Extract the (x, y) coordinate from the center of the cell holding the provided text.  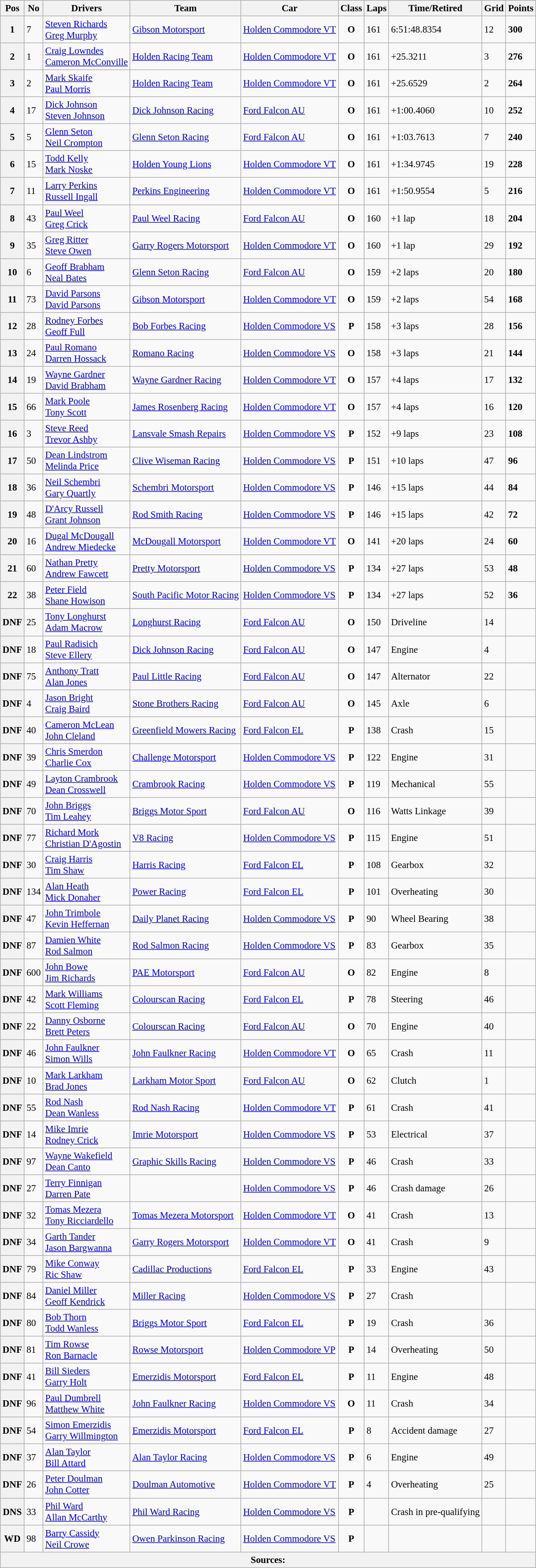
Nathan Pretty Andrew Fawcett (87, 568)
+1:34.9745 (435, 164)
Driveline (435, 622)
80 (33, 1323)
Crash damage (435, 1188)
Steven Richards Greg Murphy (87, 30)
Miller Racing (186, 1296)
Crash in pre-qualifying (435, 1512)
Alternator (435, 677)
116 (377, 811)
6:51:48.8354 (435, 30)
132 (521, 380)
252 (521, 110)
Mark Skaife Paul Morris (87, 83)
Paul Weel Greg Crick (87, 219)
Sources: (268, 1560)
78 (377, 999)
South Pacific Motor Racing (186, 596)
Tomas Mezera Motorsport (186, 1216)
Neil Schembri Gary Quartly (87, 488)
Romano Racing (186, 353)
Cameron McLean John Cleland (87, 730)
Peter Doulman John Cotter (87, 1485)
Tim Rowse Ron Barnacle (87, 1350)
82 (377, 973)
Axle (435, 703)
Holden Commodore VP (290, 1350)
240 (521, 138)
Dugal McDougall Andrew Miedecke (87, 541)
Todd Kelly Mark Noske (87, 164)
Anthony Tratt Alan Jones (87, 677)
Car (290, 8)
Dick Johnson Steven Johnson (87, 110)
Wayne Gardner David Brabham (87, 380)
WD (13, 1538)
Rod Nash Racing (186, 1107)
138 (377, 730)
John Briggs Tim Leahey (87, 811)
Mark Williams Scott Fleming (87, 999)
John Bowe Jim Richards (87, 973)
Larry Perkins Russell Ingall (87, 191)
31 (494, 758)
600 (33, 973)
Mark Poole Tony Scott (87, 407)
Barry Cassidy Neil Crowe (87, 1538)
DNS (13, 1512)
Steering (435, 999)
Mark Larkham Brad Jones (87, 1080)
156 (521, 326)
122 (377, 758)
+10 laps (435, 461)
Craig Lowndes Cameron McConville (87, 57)
79 (33, 1269)
Terry Finnigan Darren Pate (87, 1188)
Paul Dumbrell Matthew White (87, 1404)
Laps (377, 8)
Wheel Bearing (435, 919)
Longhurst Racing (186, 622)
119 (377, 784)
204 (521, 219)
Electrical (435, 1135)
101 (377, 892)
D'Arcy Russell Grant Johnson (87, 515)
61 (377, 1107)
180 (521, 272)
John Faulkner Simon Wills (87, 1054)
192 (521, 245)
PAE Motorsport (186, 973)
Danny Osborne Brett Peters (87, 1026)
Wayne Gardner Racing (186, 380)
Greg Ritter Steve Owen (87, 245)
Chris Smerdon Charlie Cox (87, 758)
144 (521, 353)
Holden Young Lions (186, 164)
Challenge Motorsport (186, 758)
Bill Sieders Garry Holt (87, 1377)
Time/Retired (435, 8)
Drivers (87, 8)
Craig Harris Tim Shaw (87, 865)
Alan Taylor Bill Attard (87, 1457)
66 (33, 407)
77 (33, 838)
Rodney Forbes Geoff Full (87, 326)
Phil Ward Racing (186, 1512)
152 (377, 434)
216 (521, 191)
+20 laps (435, 541)
+1:00.4060 (435, 110)
Imrie Motorsport (186, 1135)
Tomas Mezera Tony Ricciardello (87, 1216)
Rowse Motorsport (186, 1350)
Grid (494, 8)
Mike Conway Ric Shaw (87, 1269)
Schembri Motorsport (186, 488)
52 (494, 596)
+25.3211 (435, 57)
Doulman Automotive (186, 1485)
Crambrook Racing (186, 784)
Phil Ward Allan McCarthy (87, 1512)
Owen Parkinson Racing (186, 1538)
Mechanical (435, 784)
Paul Radisich Steve Ellery (87, 649)
90 (377, 919)
Mike Imrie Rodney Crick (87, 1135)
Cadillac Productions (186, 1269)
Paul Weel Racing (186, 219)
150 (377, 622)
Layton Crambrook Dean Crosswell (87, 784)
David Parsons David Parsons (87, 299)
Paul Romano Darren Hossack (87, 353)
75 (33, 677)
51 (494, 838)
Rod Salmon Racing (186, 946)
168 (521, 299)
Lansvale Smash Repairs (186, 434)
Geoff Brabham Neal Bates (87, 272)
+1:03.7613 (435, 138)
Dean Lindstrom Melinda Price (87, 461)
264 (521, 83)
Watts Linkage (435, 811)
Stone Brothers Racing (186, 703)
300 (521, 30)
Daily Planet Racing (186, 919)
Richard Mork Christian D'Agostin (87, 838)
Jason Bright Craig Baird (87, 703)
Simon Emerzidis Garry Willmington (87, 1431)
Peter Field Shane Howison (87, 596)
Pretty Motorsport (186, 568)
Damien White Rod Salmon (87, 946)
Graphic Skills Racing (186, 1161)
Rod Smith Racing (186, 515)
Clutch (435, 1080)
Clive Wiseman Racing (186, 461)
141 (377, 541)
72 (521, 515)
Daniel Miller Geoff Kendrick (87, 1296)
29 (494, 245)
Garth Tander Jason Bargwanna (87, 1242)
Steve Reed Trevor Ashby (87, 434)
73 (33, 299)
Rod Nash Dean Wanless (87, 1107)
145 (377, 703)
McDougall Motorsport (186, 541)
120 (521, 407)
Glenn Seton Neil Crompton (87, 138)
Accident damage (435, 1431)
98 (33, 1538)
115 (377, 838)
Bob Thorn Todd Wanless (87, 1323)
151 (377, 461)
228 (521, 164)
81 (33, 1350)
Team (186, 8)
Bob Forbes Racing (186, 326)
Power Racing (186, 892)
Points (521, 8)
83 (377, 946)
James Rosenberg Racing (186, 407)
Alan Heath Mick Donaher (87, 892)
+9 laps (435, 434)
44 (494, 488)
Class (351, 8)
Pos (13, 8)
No (33, 8)
87 (33, 946)
65 (377, 1054)
Paul Little Racing (186, 677)
97 (33, 1161)
Harris Racing (186, 865)
23 (494, 434)
V8 Racing (186, 838)
Tony Longhurst Adam Macrow (87, 622)
Wayne Wakefield Dean Canto (87, 1161)
John Trimbole Kevin Heffernan (87, 919)
Alan Taylor Racing (186, 1457)
+1:50.9554 (435, 191)
62 (377, 1080)
Perkins Engineering (186, 191)
Greenfield Mowers Racing (186, 730)
276 (521, 57)
Larkham Motor Sport (186, 1080)
+25.6529 (435, 83)
